Determine the [x, y] coordinate at the center of the cell enclosing the given text.  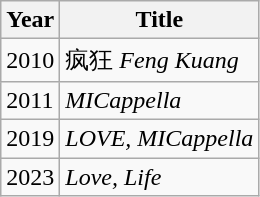
2019 [30, 138]
2023 [30, 177]
2011 [30, 100]
Love, Life [160, 177]
LOVE, MICappella [160, 138]
MICappella [160, 100]
Title [160, 20]
Year [30, 20]
疯狂 Feng Kuang [160, 60]
2010 [30, 60]
